Extract the [X, Y] coordinate from the center of the cell holding the provided text.  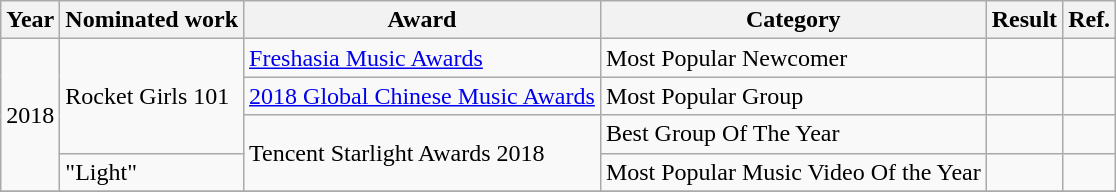
Ref. [1090, 20]
Award [422, 20]
2018 Global Chinese Music Awards [422, 96]
Tencent Starlight Awards 2018 [422, 153]
Most Popular Group [793, 96]
Freshasia Music Awards [422, 58]
Rocket Girls 101 [152, 96]
Category [793, 20]
"Light" [152, 172]
Year [30, 20]
Most Popular Music Video Of the Year [793, 172]
Nominated work [152, 20]
Most Popular Newcomer [793, 58]
Best Group Of The Year [793, 134]
2018 [30, 115]
Result [1024, 20]
